Find where the given text appears and provide that cell's center as (x, y) coordinate. 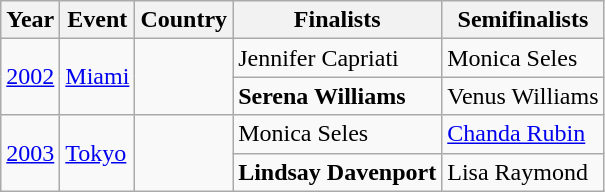
Event (98, 20)
Country (184, 20)
Miami (98, 77)
Year (30, 20)
Lisa Raymond (523, 172)
Serena Williams (338, 96)
Lindsay Davenport (338, 172)
Venus Williams (523, 96)
Finalists (338, 20)
2003 (30, 153)
Tokyo (98, 153)
Semifinalists (523, 20)
Chanda Rubin (523, 134)
Jennifer Capriati (338, 58)
2002 (30, 77)
